Detect which cell encompasses the target text, then output its [X, Y] center coordinate. 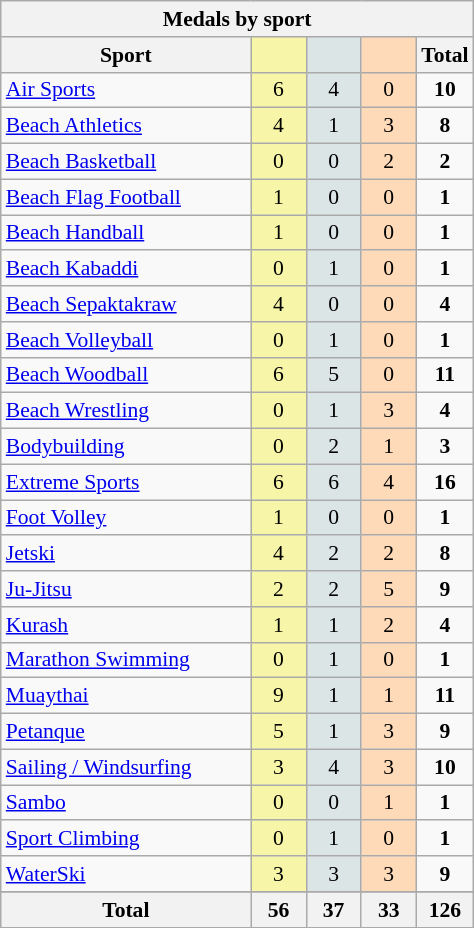
Jetski [126, 554]
Bodybuilding [126, 447]
Sport Climbing [126, 839]
Beach Athletics [126, 126]
Beach Wrestling [126, 411]
Beach Handball [126, 233]
Air Sports [126, 90]
16 [444, 482]
126 [444, 910]
56 [278, 910]
Medals by sport [238, 19]
Petanque [126, 732]
Beach Woodball [126, 375]
Kurash [126, 625]
Beach Kabaddi [126, 269]
33 [388, 910]
Sambo [126, 803]
Beach Volleyball [126, 340]
37 [334, 910]
Extreme Sports [126, 482]
Marathon Swimming [126, 660]
Sport [126, 55]
Foot Volley [126, 518]
Beach Sepaktakraw [126, 304]
WaterSki [126, 874]
Beach Basketball [126, 162]
Sailing / Windsurfing [126, 767]
Beach Flag Football [126, 197]
Muaythai [126, 696]
Ju-Jitsu [126, 589]
